Scan for the cell matching the given text and deliver its [x, y] coordinate at center. 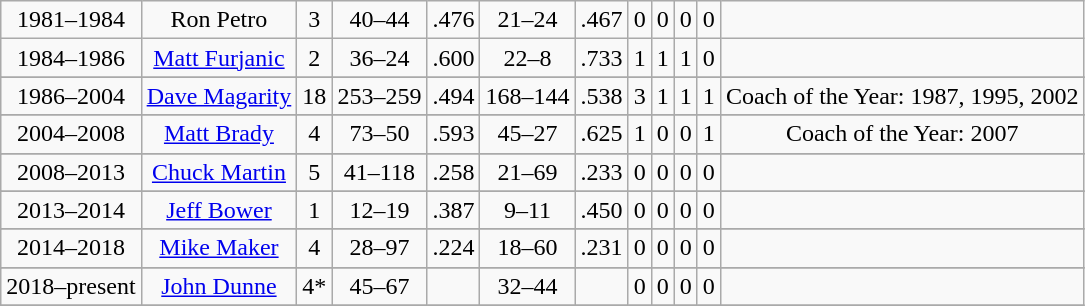
21–69 [528, 172]
253–259 [380, 96]
9–11 [528, 210]
1986–2004 [71, 96]
73–50 [380, 134]
168–144 [528, 96]
.387 [454, 210]
Matt Brady [219, 134]
1984–1986 [71, 58]
21–24 [528, 20]
2008–2013 [71, 172]
Dave Magarity [219, 96]
Coach of the Year: 2007 [902, 134]
.600 [454, 58]
.494 [454, 96]
2 [314, 58]
2014–2018 [71, 248]
John Dunne [219, 286]
.593 [454, 134]
18–60 [528, 248]
12–19 [380, 210]
.476 [454, 20]
Mike Maker [219, 248]
5 [314, 172]
22–8 [528, 58]
45–27 [528, 134]
.450 [602, 210]
1981–1984 [71, 20]
Chuck Martin [219, 172]
Ron Petro [219, 20]
40–44 [380, 20]
45–67 [380, 286]
18 [314, 96]
.538 [602, 96]
32–44 [528, 286]
Jeff Bower [219, 210]
2013–2014 [71, 210]
.467 [602, 20]
4* [314, 286]
.233 [602, 172]
2004–2008 [71, 134]
.733 [602, 58]
.224 [454, 248]
28–97 [380, 248]
36–24 [380, 58]
2018–present [71, 286]
.258 [454, 172]
41–118 [380, 172]
Coach of the Year: 1987, 1995, 2002 [902, 96]
.231 [602, 248]
.625 [602, 134]
Matt Furjanic [219, 58]
